Return [x, y] of the center of cell containing provided text 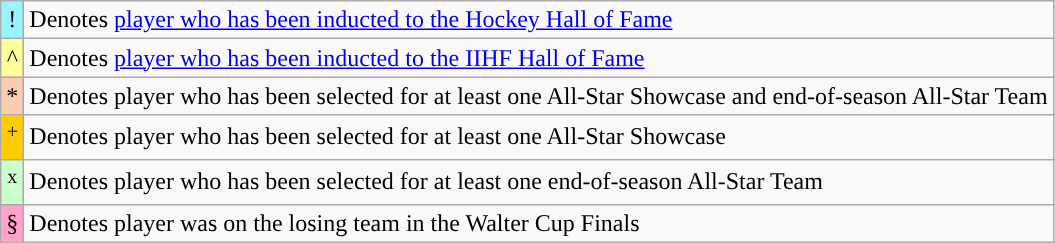
* [12, 96]
x [12, 182]
Denotes player who has been inducted to the IIHF Hall of Fame [538, 58]
Denotes player who has been selected for at least one All-Star Showcase and end-of-season All-Star Team [538, 96]
§ [12, 223]
Denotes player who has been selected for at least one end-of-season All-Star Team [538, 182]
Denotes player who has been inducted to the Hockey Hall of Fame [538, 20]
Denotes player was on the losing team in the Walter Cup Finals [538, 223]
+ [12, 138]
^ [12, 58]
Denotes player who has been selected for at least one All-Star Showcase [538, 138]
! [12, 20]
